Capture the cell that displays the provided text and extract its [X, Y] central coordinate. 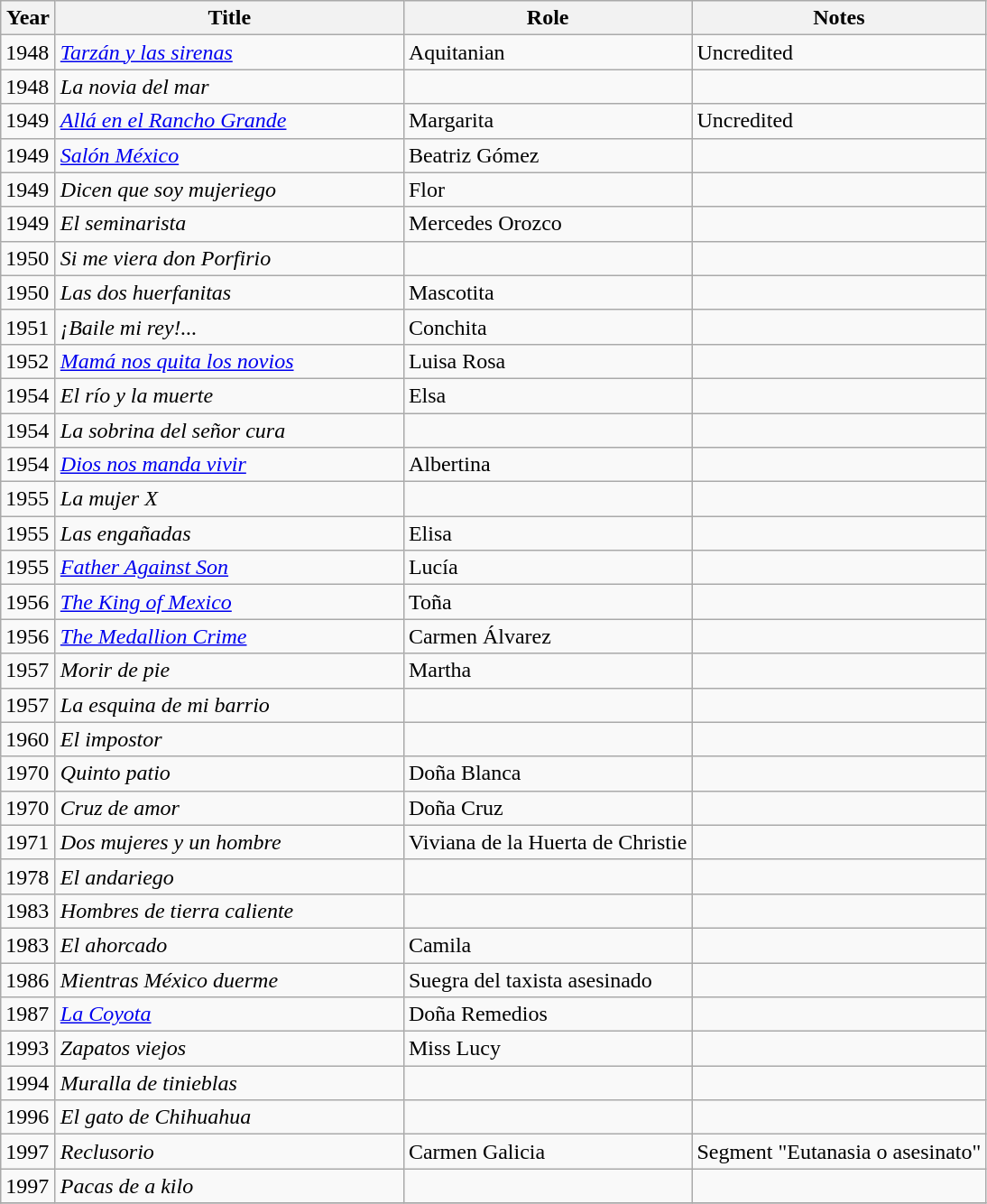
The King of Mexico [229, 602]
1960 [29, 739]
Title [229, 18]
Conchita [548, 327]
Miss Lucy [548, 1049]
Aquitanian [548, 52]
El ahorcado [229, 945]
Reclusorio [229, 1152]
Martha [548, 671]
El impostor [229, 739]
Doña Blanca [548, 773]
La sobrina del señor cura [229, 431]
Mercedes Orozco [548, 224]
Dios nos manda vivir [229, 465]
Margarita [548, 121]
Year [29, 18]
Mamá nos quita los novios [229, 361]
Zapatos viejos [229, 1049]
El seminarista [229, 224]
The Medallion Crime [229, 636]
Mascotita [548, 292]
Notes [839, 18]
Doña Cruz [548, 808]
Albertina [548, 465]
Camila [548, 945]
El andariego [229, 876]
1993 [29, 1049]
Father Against Son [229, 568]
¡Baile mi rey!... [229, 327]
Viviana de la Huerta de Christie [548, 842]
1951 [29, 327]
Mientras México duerme [229, 979]
Toña [548, 602]
1978 [29, 876]
1952 [29, 361]
1971 [29, 842]
Dos mujeres y un hombre [229, 842]
Las engañadas [229, 533]
Suegra del taxista asesinado [548, 979]
Carmen Álvarez [548, 636]
Dicen que soy mujeriego [229, 190]
Morir de pie [229, 671]
Cruz de amor [229, 808]
1987 [29, 1014]
El río y la muerte [229, 395]
Quinto patio [229, 773]
Carmen Galicia [548, 1152]
Luisa Rosa [548, 361]
Role [548, 18]
Doña Remedios [548, 1014]
Elsa [548, 395]
1986 [29, 979]
La mujer X [229, 499]
Flor [548, 190]
Segment "Eutanasia o asesinato" [839, 1152]
Salón México [229, 155]
Elisa [548, 533]
El gato de Chihuahua [229, 1117]
Las dos huerfanitas [229, 292]
Muralla de tinieblas [229, 1083]
1994 [29, 1083]
La novia del mar [229, 87]
Hombres de tierra caliente [229, 911]
Lucía [548, 568]
Si me viera don Porfirio [229, 258]
Pacas de a kilo [229, 1186]
La Coyota [229, 1014]
Beatriz Gómez [548, 155]
Tarzán y las sirenas [229, 52]
1996 [29, 1117]
Allá en el Rancho Grande [229, 121]
La esquina de mi barrio [229, 705]
